Provide the [x, y] coordinate of the cell's center where the given text is located.  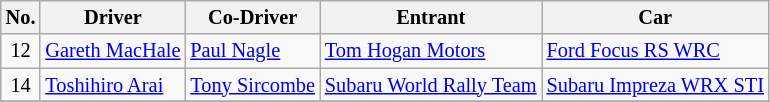
Co-Driver [252, 17]
Subaru Impreza WRX STI [656, 85]
Ford Focus RS WRC [656, 51]
12 [21, 51]
Tom Hogan Motors [431, 51]
Gareth MacHale [112, 51]
Tony Sircombe [252, 85]
14 [21, 85]
Subaru World Rally Team [431, 85]
Toshihiro Arai [112, 85]
Driver [112, 17]
Paul Nagle [252, 51]
Entrant [431, 17]
Car [656, 17]
No. [21, 17]
